Identify which cell holds the provided text, then report its (x, y) central coordinate. 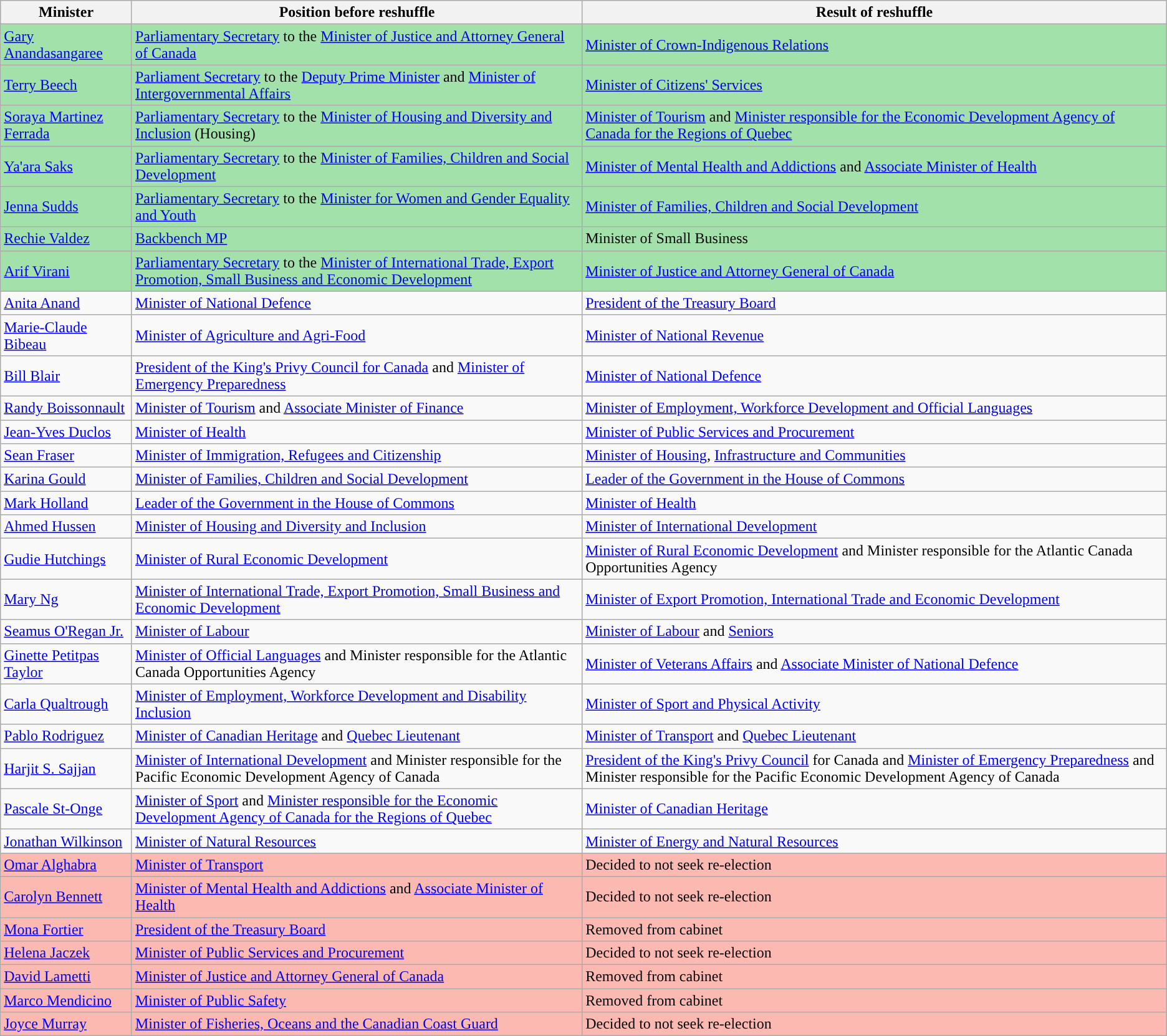
Minister of Canadian Heritage and Quebec Lieutenant (357, 736)
Minister of International Development (875, 527)
Minister of International Trade, Export Promotion, Small Business and Economic Development (357, 600)
Minister of Tourism and Minister responsible for the Economic Development Agency of Canada for the Regions of Quebec (875, 126)
Seamus O'Regan Jr. (66, 631)
Gary Anandasangaree (66, 45)
Minister of Crown-Indigenous Relations (875, 45)
Mary Ng (66, 600)
Parliament Secretary to the Deputy Prime Minister and Minister of Intergovernmental Affairs (357, 85)
Minister of Immigration, Refugees and Citizenship (357, 456)
Marie-Claude Bibeau (66, 335)
Minister of Natural Resources (357, 841)
Parliamentary Secretary to the Minister for Women and Gender Equality and Youth (357, 207)
Minister of Tourism and Associate Minister of Finance (357, 408)
Terry Beech (66, 85)
Backbench MP (357, 239)
Gudie Hutchings (66, 559)
Minister of Labour (357, 631)
Minister of Agriculture and Agri-Food (357, 335)
Minister of Transport and Quebec Lieutenant (875, 736)
Minister (66, 12)
Minister of Employment, Workforce Development and Official Languages (875, 408)
Minister of Transport (357, 865)
Minister of Canadian Heritage (875, 809)
Result of reshuffle (875, 12)
Jean-Yves Duclos (66, 432)
Omar Alghabra (66, 865)
Jonathan Wilkinson (66, 841)
Bill Blair (66, 375)
Carla Qualtrough (66, 704)
Minister of Housing and Diversity and Inclusion (357, 527)
Minister of National Revenue (875, 335)
Parliamentary Secretary to the Minister of Families, Children and Social Development (357, 166)
Anita Anand (66, 303)
Carolyn Bennett (66, 896)
Jenna Sudds (66, 207)
Minister of Citizens' Services (875, 85)
Minister of International Development and Minister responsible for the Pacific Economic Development Agency of Canada (357, 768)
Minister of Fisheries, Oceans and the Canadian Coast Guard (357, 1024)
Minister of Veterans Affairs and Associate Minister of National Defence (875, 663)
Mark Holland (66, 503)
Minister of Employment, Workforce Development and Disability Inclusion (357, 704)
Sean Fraser (66, 456)
Minister of Sport and Physical Activity (875, 704)
Minister of Energy and Natural Resources (875, 841)
Parliamentary Secretary to the Minister of International Trade, Export Promotion, Small Business and Economic Development (357, 271)
Position before reshuffle (357, 12)
President of the King's Privy Council for Canada and Minister of Emergency Preparedness (357, 375)
Minister of Housing, Infrastructure and Communities (875, 456)
Minister of Rural Economic Development (357, 559)
Soraya Martinez Ferrada (66, 126)
Parliamentary Secretary to the Minister of Housing and Diversity and Inclusion (Housing) (357, 126)
Ahmed Hussen (66, 527)
Karina Gould (66, 479)
Harjit S. Sajjan (66, 768)
Marco Mendicino (66, 1000)
Arif Virani (66, 271)
Minister of Export Promotion, International Trade and Economic Development (875, 600)
Minister of Official Languages and Minister responsible for the Atlantic Canada Opportunities Agency (357, 663)
Pablo Rodriguez (66, 736)
Minister of Labour and Seniors (875, 631)
Minister of Sport and Minister responsible for the Economic Development Agency of Canada for the Regions of Quebec (357, 809)
Helena Jaczek (66, 953)
Parliamentary Secretary to the Minister of Justice and Attorney General of Canada (357, 45)
Ginette Petitpas Taylor (66, 663)
Mona Fortier (66, 929)
Minister of Rural Economic Development and Minister responsible for the Atlantic Canada Opportunities Agency (875, 559)
Joyce Murray (66, 1024)
Minister of Public Safety (357, 1000)
Pascale St-Onge (66, 809)
Rechie Valdez (66, 239)
Minister of Small Business (875, 239)
Randy Boissonnault (66, 408)
Ya'ara Saks (66, 166)
David Lametti (66, 977)
